Find where the given text appears and provide that cell's center as (x, y) coordinate. 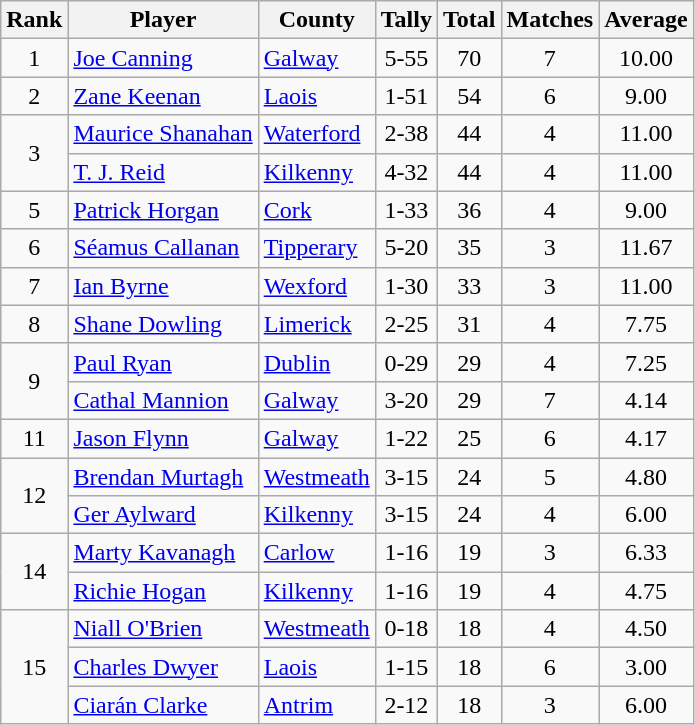
12 (34, 496)
2-38 (406, 134)
Maurice Shanahan (163, 134)
70 (469, 58)
Waterford (316, 134)
Wexford (316, 286)
1-51 (406, 96)
1-33 (406, 210)
25 (469, 438)
4.17 (646, 438)
4.80 (646, 477)
Niall O'Brien (163, 629)
2 (34, 96)
1 (34, 58)
Ian Byrne (163, 286)
14 (34, 572)
2-25 (406, 324)
4.75 (646, 591)
Cork (316, 210)
Rank (34, 20)
3-20 (406, 400)
Tally (406, 20)
1-22 (406, 438)
Brendan Murtagh (163, 477)
33 (469, 286)
Ciarán Clarke (163, 705)
7.25 (646, 362)
4-32 (406, 172)
0-18 (406, 629)
Joe Canning (163, 58)
36 (469, 210)
35 (469, 248)
Tipperary (316, 248)
Cathal Mannion (163, 400)
10.00 (646, 58)
3.00 (646, 667)
Charles Dwyer (163, 667)
1-15 (406, 667)
Paul Ryan (163, 362)
1-30 (406, 286)
11 (34, 438)
Jason Flynn (163, 438)
31 (469, 324)
Marty Kavanagh (163, 553)
11.67 (646, 248)
Richie Hogan (163, 591)
9 (34, 381)
Zane Keenan (163, 96)
2-12 (406, 705)
4.50 (646, 629)
Dublin (316, 362)
Antrim (316, 705)
4.14 (646, 400)
Limerick (316, 324)
Shane Dowling (163, 324)
T. J. Reid (163, 172)
Ger Aylward (163, 515)
Average (646, 20)
5-20 (406, 248)
5-55 (406, 58)
6.33 (646, 553)
0-29 (406, 362)
County (316, 20)
8 (34, 324)
Patrick Horgan (163, 210)
Player (163, 20)
Matches (550, 20)
54 (469, 96)
Total (469, 20)
Séamus Callanan (163, 248)
Carlow (316, 553)
7.75 (646, 324)
15 (34, 667)
